Identify which cell holds the provided text, then report its [x, y] central coordinate. 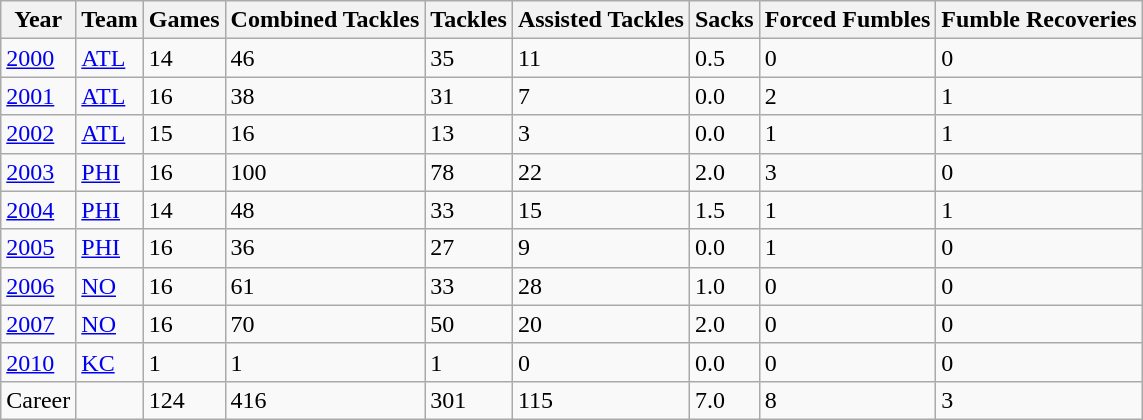
22 [600, 172]
Sacks [724, 20]
38 [325, 96]
Combined Tackles [325, 20]
50 [469, 324]
31 [469, 96]
20 [600, 324]
7 [600, 96]
7.0 [724, 400]
115 [600, 400]
36 [325, 248]
61 [325, 286]
Career [38, 400]
8 [848, 400]
28 [600, 286]
1.5 [724, 210]
Games [184, 20]
Tackles [469, 20]
2003 [38, 172]
Assisted Tackles [600, 20]
0.5 [724, 58]
2004 [38, 210]
2007 [38, 324]
1.0 [724, 286]
35 [469, 58]
Team [110, 20]
KC [110, 362]
2010 [38, 362]
2000 [38, 58]
9 [600, 248]
301 [469, 400]
70 [325, 324]
2002 [38, 134]
11 [600, 58]
48 [325, 210]
2001 [38, 96]
100 [325, 172]
13 [469, 134]
124 [184, 400]
416 [325, 400]
27 [469, 248]
2006 [38, 286]
46 [325, 58]
Forced Fumbles [848, 20]
Fumble Recoveries [1039, 20]
2 [848, 96]
2005 [38, 248]
Year [38, 20]
78 [469, 172]
